Find where the given text appears and provide that cell's center as [x, y] coordinate. 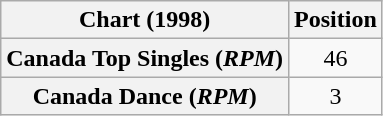
46 [336, 58]
Canada Dance (RPM) [145, 96]
Position [336, 20]
Chart (1998) [145, 20]
Canada Top Singles (RPM) [145, 58]
3 [336, 96]
